Scan for the cell matching the given text and deliver its (x, y) coordinate at center. 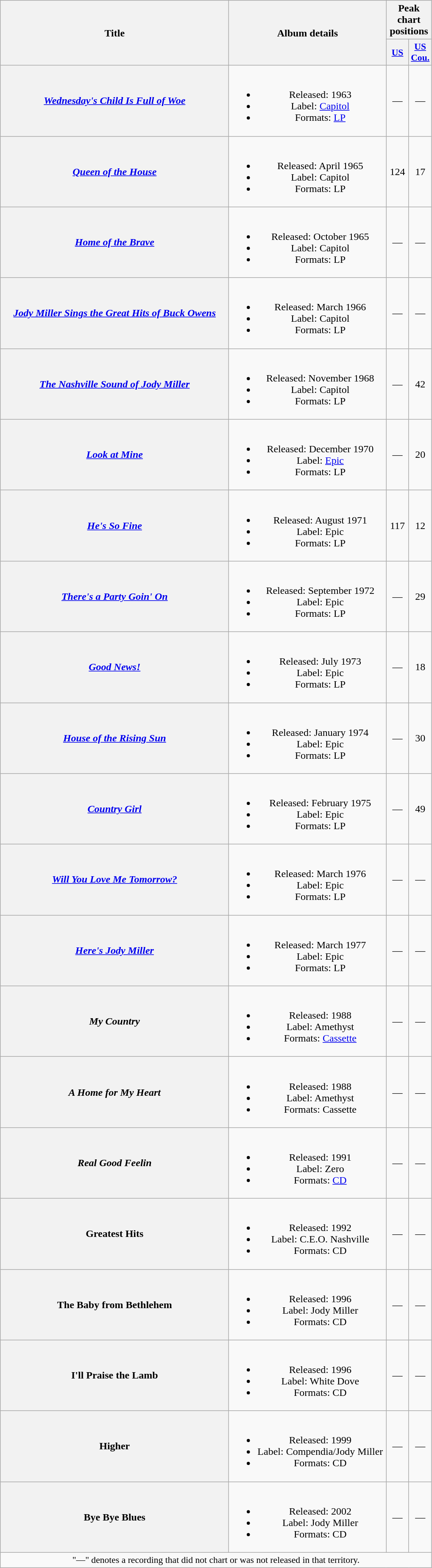
I'll Praise the Lamb (114, 1375)
He's So Fine (114, 526)
Released: January 1974Label: EpicFormats: LP (308, 738)
Released: July 1973Label: EpicFormats: LP (308, 667)
Released: February 1975Label: EpicFormats: LP (308, 809)
Released: 2002Label: Jody MillerFormats: CD (308, 1517)
Good News! (114, 667)
Higher (114, 1446)
20 (420, 454)
Released: 1991Label: ZeroFormats: CD (308, 1163)
Released: March 1977Label: EpicFormats: LP (308, 950)
There's a Party Goin' On (114, 596)
12 (420, 526)
124 (398, 171)
Real Good Feelin (114, 1163)
Title (114, 33)
Released: 1963Label: CapitolFormats: LP (308, 101)
"—" denotes a recording that did not chart or was not released in that territory. (216, 1560)
Released: October 1965Label: CapitolFormats: LP (308, 242)
29 (420, 596)
117 (398, 526)
Country Girl (114, 809)
49 (420, 809)
Released: March 1976Label: EpicFormats: LP (308, 880)
A Home for My Heart (114, 1092)
US (398, 53)
USCou. (420, 53)
Released: November 1968Label: CapitolFormats: LP (308, 384)
My Country (114, 1022)
Greatest Hits (114, 1234)
Released: September 1972Label: EpicFormats: LP (308, 596)
Will You Love Me Tomorrow? (114, 880)
Queen of the House (114, 171)
Released: 1996Label: Jody MillerFormats: CD (308, 1305)
Released: 1999Label: Compendia/Jody MillerFormats: CD (308, 1446)
Released: 1992Label: C.E.O. NashvilleFormats: CD (308, 1234)
Look at Mine (114, 454)
17 (420, 171)
The Nashville Sound of Jody Miller (114, 384)
Released: December 1970Label: EpicFormats: LP (308, 454)
Wednesday's Child Is Full of Woe (114, 101)
Released: April 1965Label: CapitolFormats: LP (308, 171)
30 (420, 738)
Peak chartpositions (409, 20)
Released: March 1966Label: CapitolFormats: LP (308, 313)
42 (420, 384)
Here's Jody Miller (114, 950)
Bye Bye Blues (114, 1517)
Album details (308, 33)
House of the Rising Sun (114, 738)
18 (420, 667)
Jody Miller Sings the Great Hits of Buck Owens (114, 313)
Released: 1996Label: White DoveFormats: CD (308, 1375)
The Baby from Bethlehem (114, 1305)
Home of the Brave (114, 242)
Released: August 1971Label: EpicFormats: LP (308, 526)
